Detect which cell encompasses the target text, then output its [x, y] center coordinate. 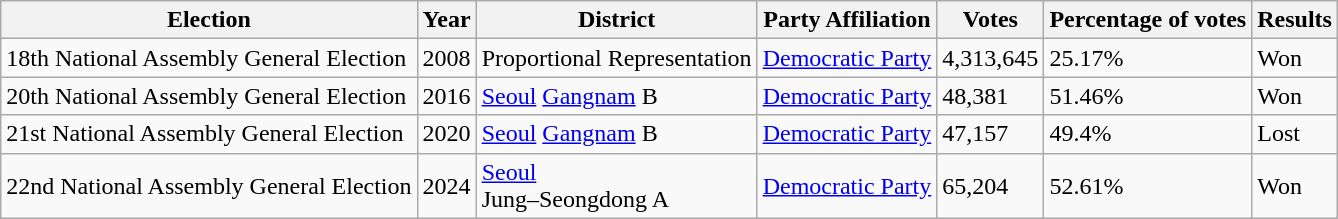
SeoulJung–Seongdong A [616, 186]
21st National Assembly General Election [209, 134]
22nd National Assembly General Election [209, 186]
Election [209, 20]
Lost [1295, 134]
4,313,645 [990, 58]
65,204 [990, 186]
48,381 [990, 96]
Year [446, 20]
25.17% [1148, 58]
Results [1295, 20]
2020 [446, 134]
52.61% [1148, 186]
Votes [990, 20]
District [616, 20]
20th National Assembly General Election [209, 96]
51.46% [1148, 96]
47,157 [990, 134]
Party Affiliation [847, 20]
2016 [446, 96]
Percentage of votes [1148, 20]
49.4% [1148, 134]
2024 [446, 186]
2008 [446, 58]
Proportional Representation [616, 58]
18th National Assembly General Election [209, 58]
